Detect which cell encompasses the target text, then output its (x, y) center coordinate. 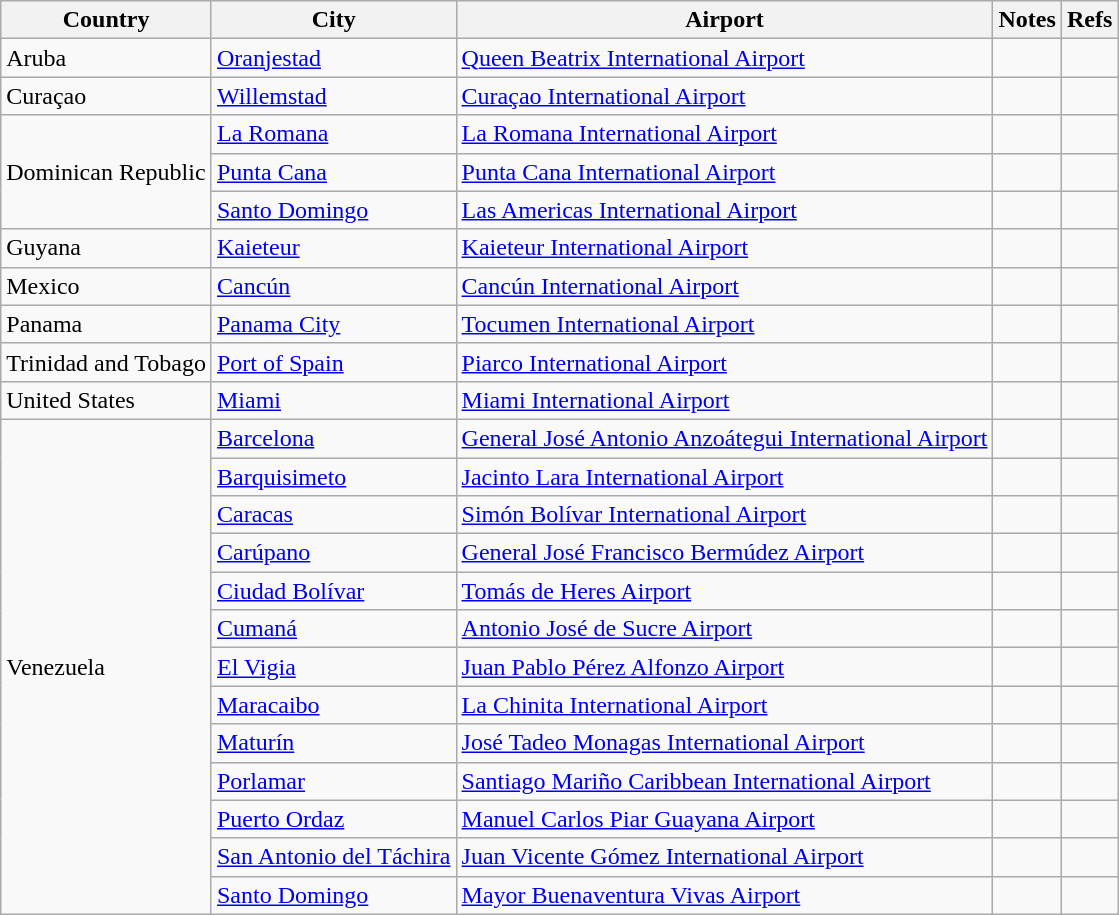
Maracaibo (334, 705)
General José Francisco Bermúdez Airport (724, 553)
Oranjestad (334, 58)
Jacinto Lara International Airport (724, 477)
Barcelona (334, 438)
José Tadeo Monagas International Airport (724, 743)
Juan Vicente Gómez International Airport (724, 857)
Maturín (334, 743)
Puerto Ordaz (334, 819)
Venezuela (106, 666)
Kaieteur (334, 248)
Panama City (334, 324)
City (334, 20)
Tocumen International Airport (724, 324)
Tomás de Heres Airport (724, 591)
Refs (1089, 20)
Notes (1027, 20)
Mexico (106, 286)
Manuel Carlos Piar Guayana Airport (724, 819)
Port of Spain (334, 362)
Antonio José de Sucre Airport (724, 629)
Mayor Buenaventura Vivas Airport (724, 895)
Simón Bolívar International Airport (724, 515)
Caracas (334, 515)
United States (106, 400)
Cumaná (334, 629)
Queen Beatrix International Airport (724, 58)
Dominican Republic (106, 172)
Cancún (334, 286)
San Antonio del Táchira (334, 857)
La Chinita International Airport (724, 705)
Juan Pablo Pérez Alfonzo Airport (724, 667)
Panama (106, 324)
Trinidad and Tobago (106, 362)
Cancún International Airport (724, 286)
Carúpano (334, 553)
Miami International Airport (724, 400)
Santiago Mariño Caribbean International Airport (724, 781)
Curaçao (106, 96)
Piarco International Airport (724, 362)
Punta Cana (334, 172)
La Romana International Airport (724, 134)
Las Americas International Airport (724, 210)
Country (106, 20)
Punta Cana International Airport (724, 172)
General José Antonio Anzoátegui International Airport (724, 438)
El Vigia (334, 667)
Miami (334, 400)
Airport (724, 20)
Guyana (106, 248)
Aruba (106, 58)
La Romana (334, 134)
Curaçao International Airport (724, 96)
Porlamar (334, 781)
Barquisimeto (334, 477)
Kaieteur International Airport (724, 248)
Willemstad (334, 96)
Ciudad Bolívar (334, 591)
